Pinpoint the cell where the given text exists, returning its [x, y] midpoint coordinate. 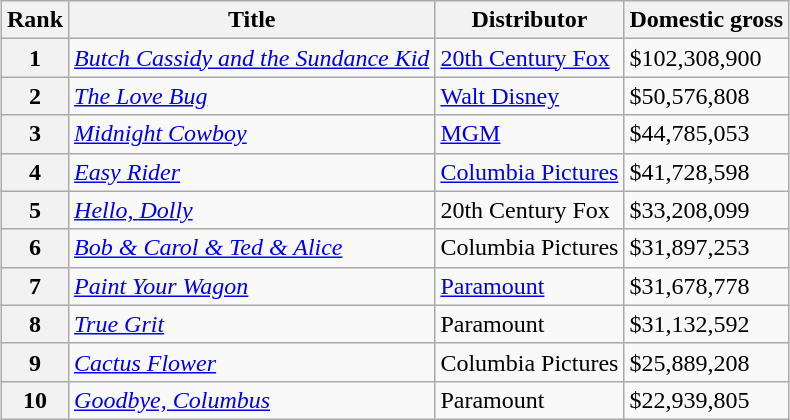
1 [34, 58]
3 [34, 134]
Butch Cassidy and the Sundance Kid [252, 58]
Goodbye, Columbus [252, 400]
7 [34, 286]
Bob & Carol & Ted & Alice [252, 248]
$102,308,900 [706, 58]
4 [34, 172]
The Love Bug [252, 96]
$31,897,253 [706, 248]
Easy Rider [252, 172]
Distributor [530, 20]
$33,208,099 [706, 210]
9 [34, 362]
5 [34, 210]
Domestic gross [706, 20]
$22,939,805 [706, 400]
$31,678,778 [706, 286]
10 [34, 400]
Cactus Flower [252, 362]
6 [34, 248]
Midnight Cowboy [252, 134]
$50,576,808 [706, 96]
MGM [530, 134]
$41,728,598 [706, 172]
$31,132,592 [706, 324]
$25,889,208 [706, 362]
Title [252, 20]
True Grit [252, 324]
Rank [34, 20]
Walt Disney [530, 96]
Hello, Dolly [252, 210]
$44,785,053 [706, 134]
Paint Your Wagon [252, 286]
2 [34, 96]
8 [34, 324]
